Find where the given text appears and provide that cell's center as [x, y] coordinate. 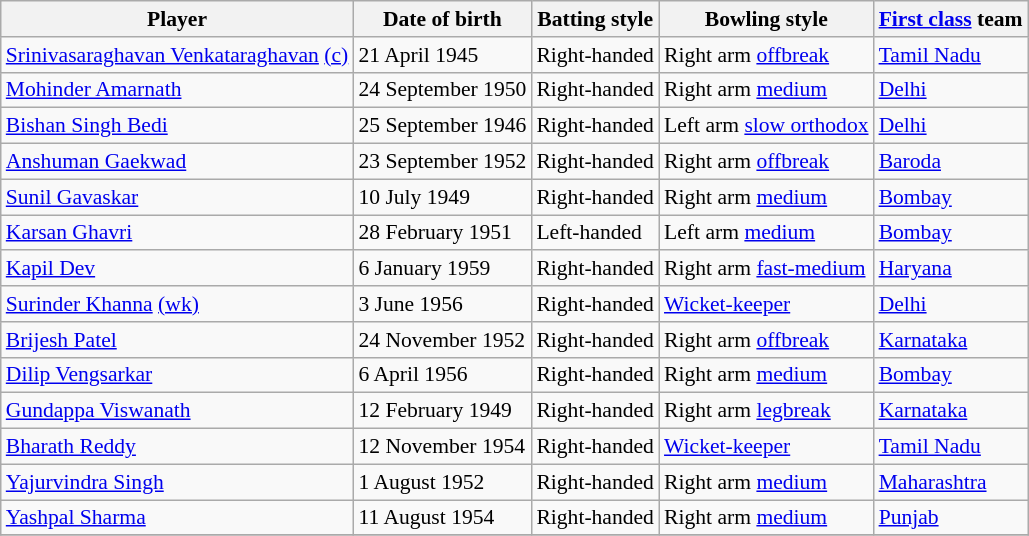
Sunil Gavaskar [178, 197]
Left arm slow orthodox [766, 126]
Player [178, 19]
21 April 1945 [442, 55]
24 November 1952 [442, 340]
Left-handed [595, 233]
Batting style [595, 19]
23 September 1952 [442, 162]
Gundappa Viswanath [178, 411]
28 February 1951 [442, 233]
12 November 1954 [442, 447]
Left arm medium [766, 233]
Surinder Khanna (wk) [178, 304]
Punjab [951, 518]
1 August 1952 [442, 482]
11 August 1954 [442, 518]
Mohinder Amarnath [178, 90]
12 February 1949 [442, 411]
6 April 1956 [442, 375]
Date of birth [442, 19]
24 September 1950 [442, 90]
Yashpal Sharma [178, 518]
Karsan Ghavri [178, 233]
Right arm legbreak [766, 411]
Kapil Dev [178, 269]
Bharath Reddy [178, 447]
10 July 1949 [442, 197]
Bowling style [766, 19]
3 June 1956 [442, 304]
Bishan Singh Bedi [178, 126]
Brijesh Patel [178, 340]
Dilip Vengsarkar [178, 375]
Right arm fast-medium [766, 269]
First class team [951, 19]
Haryana [951, 269]
Anshuman Gaekwad [178, 162]
Baroda [951, 162]
Srinivasaraghavan Venkataraghavan (c) [178, 55]
6 January 1959 [442, 269]
Yajurvindra Singh [178, 482]
Maharashtra [951, 482]
25 September 1946 [442, 126]
